From the cell containing the given text, extract its center point as [X, Y] coordinate. 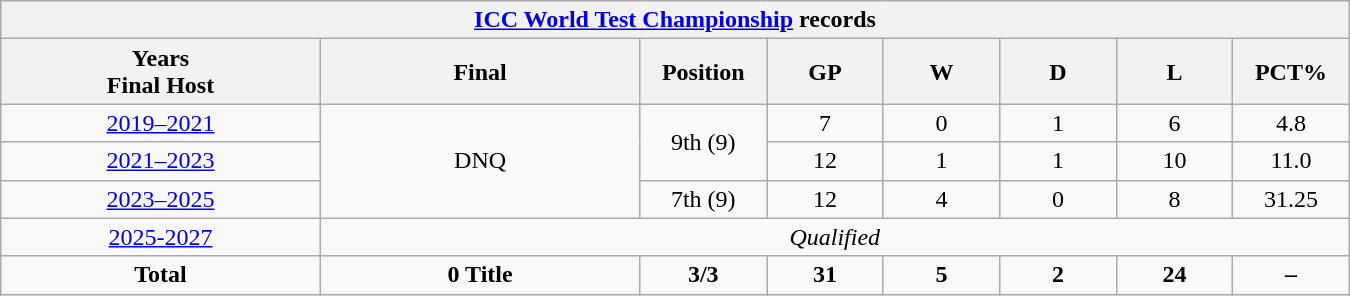
DNQ [480, 161]
24 [1174, 275]
9th (9) [704, 142]
Position [704, 72]
8 [1174, 199]
11.0 [1292, 161]
7 [825, 123]
– [1292, 275]
4 [941, 199]
3/3 [704, 275]
PCT% [1292, 72]
ICC World Test Championship records [675, 20]
7th (9) [704, 199]
Qualified [834, 237]
2025-2027 [161, 237]
31.25 [1292, 199]
2 [1058, 275]
10 [1174, 161]
31 [825, 275]
L [1174, 72]
2019–2021 [161, 123]
0 Title [480, 275]
2023–2025 [161, 199]
2021–2023 [161, 161]
4.8 [1292, 123]
YearsFinal Host [161, 72]
W [941, 72]
5 [941, 275]
6 [1174, 123]
GP [825, 72]
D [1058, 72]
Final [480, 72]
Total [161, 275]
